Output the (x, y) coordinate of the center of the cell containing the given text.  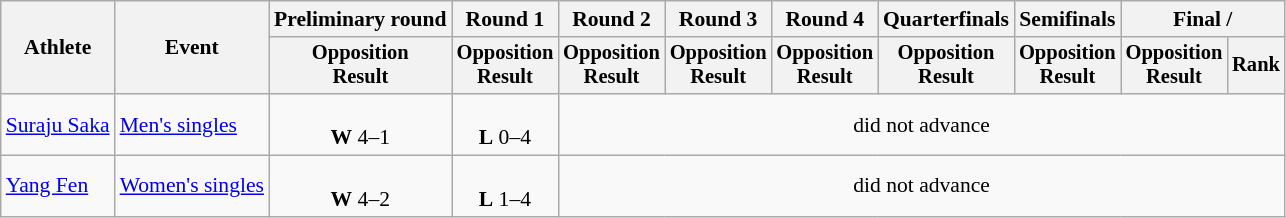
Round 1 (506, 19)
Women's singles (192, 186)
W 4–1 (360, 124)
Athlete (58, 48)
Round 3 (718, 19)
W 4–2 (360, 186)
Preliminary round (360, 19)
Round 4 (824, 19)
Round 2 (612, 19)
L 1–4 (506, 186)
Semifinals (1068, 19)
Rank (1256, 66)
Event (192, 48)
Men's singles (192, 124)
Final / (1203, 19)
Quarterfinals (946, 19)
Suraju Saka (58, 124)
L 0–4 (506, 124)
Yang Fen (58, 186)
